Pinpoint the cell where the given text exists, returning its [X, Y] midpoint coordinate. 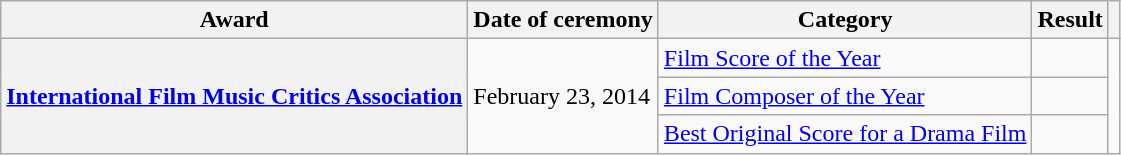
Film Composer of the Year [845, 96]
Award [234, 20]
February 23, 2014 [564, 96]
Film Score of the Year [845, 58]
Category [845, 20]
Date of ceremony [564, 20]
Result [1070, 20]
International Film Music Critics Association [234, 96]
Best Original Score for a Drama Film [845, 134]
